Pinpoint the cell where the given text exists, returning its [X, Y] midpoint coordinate. 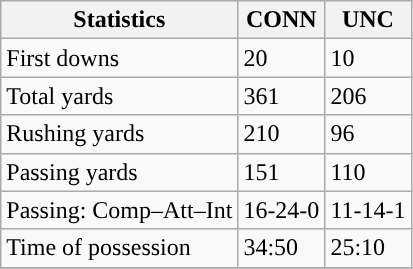
11-14-1 [368, 210]
Total yards [120, 96]
UNC [368, 20]
96 [368, 134]
210 [282, 134]
110 [368, 172]
Passing: Comp–Att–Int [120, 210]
Time of possession [120, 248]
Rushing yards [120, 134]
361 [282, 96]
25:10 [368, 248]
20 [282, 58]
Passing yards [120, 172]
First downs [120, 58]
151 [282, 172]
16-24-0 [282, 210]
CONN [282, 20]
34:50 [282, 248]
10 [368, 58]
Statistics [120, 20]
206 [368, 96]
